Output the [x, y] coordinate of the center of the cell containing the given text.  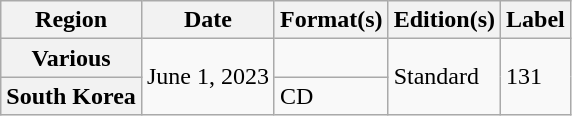
June 1, 2023 [208, 77]
Region [72, 20]
Standard [444, 77]
131 [536, 77]
Format(s) [331, 20]
Various [72, 58]
CD [331, 96]
Edition(s) [444, 20]
Date [208, 20]
Label [536, 20]
South Korea [72, 96]
